Locate the cell with the specified text and output its [X, Y] center coordinate. 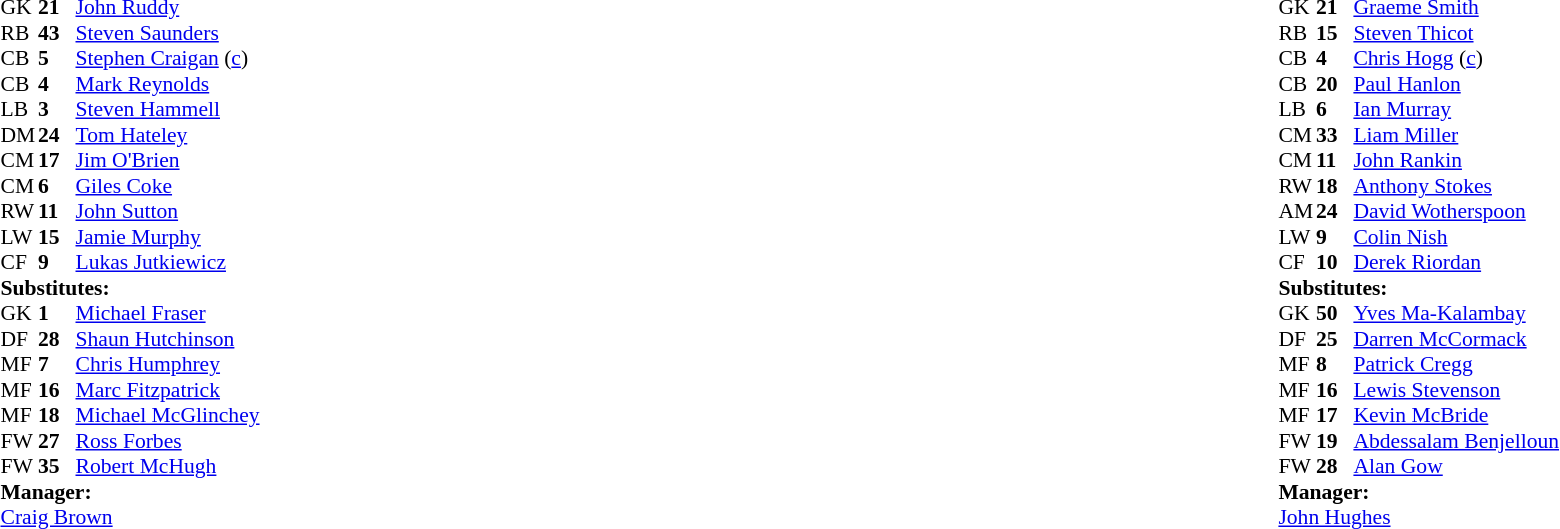
Kevin McBride [1456, 415]
Michael Fraser [168, 313]
Chris Hogg (c) [1456, 59]
27 [57, 441]
25 [1335, 339]
Stephen Craigan (c) [168, 59]
Mark Reynolds [168, 84]
DM [19, 135]
Alan Gow [1456, 467]
10 [1335, 263]
Yves Ma-Kalambay [1456, 313]
Ross Forbes [168, 441]
Lewis Stevenson [1456, 390]
Jim O'Brien [168, 161]
Anthony Stokes [1456, 186]
Steven Saunders [168, 33]
Robert McHugh [168, 467]
Michael McGlinchey [168, 415]
Liam Miller [1456, 135]
Marc Fitzpatrick [168, 390]
5 [57, 59]
Chris Humphrey [168, 365]
8 [1335, 365]
Shaun Hutchinson [168, 339]
Patrick Cregg [1456, 365]
David Wotherspoon [1456, 211]
33 [1335, 135]
John Rankin [1456, 161]
3 [57, 109]
1 [57, 313]
Derek Riordan [1456, 263]
Jamie Murphy [168, 237]
Giles Coke [168, 186]
Steven Thicot [1456, 33]
Darren McCormack [1456, 339]
Ian Murray [1456, 109]
John Sutton [168, 211]
Colin Nish [1456, 237]
Steven Hammell [168, 109]
35 [57, 467]
Abdessalam Benjelloun [1456, 441]
Lukas Jutkiewicz [168, 263]
43 [57, 33]
20 [1335, 84]
Paul Hanlon [1456, 84]
AM [1297, 211]
19 [1335, 441]
Tom Hateley [168, 135]
50 [1335, 313]
7 [57, 365]
